From the cell containing the given text, extract its center point as [X, Y] coordinate. 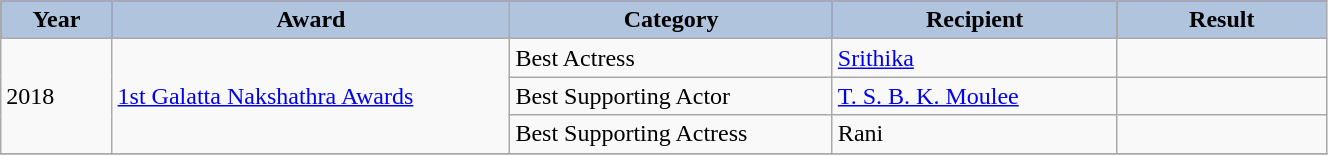
2018 [56, 96]
Category [671, 20]
Srithika [974, 58]
1st Galatta Nakshathra Awards [311, 96]
Best Supporting Actress [671, 134]
Best Supporting Actor [671, 96]
T. S. B. K. Moulee [974, 96]
Rani [974, 134]
Best Actress [671, 58]
Award [311, 20]
Recipient [974, 20]
Result [1222, 20]
Year [56, 20]
